Detect which cell encompasses the target text, then output its (X, Y) center coordinate. 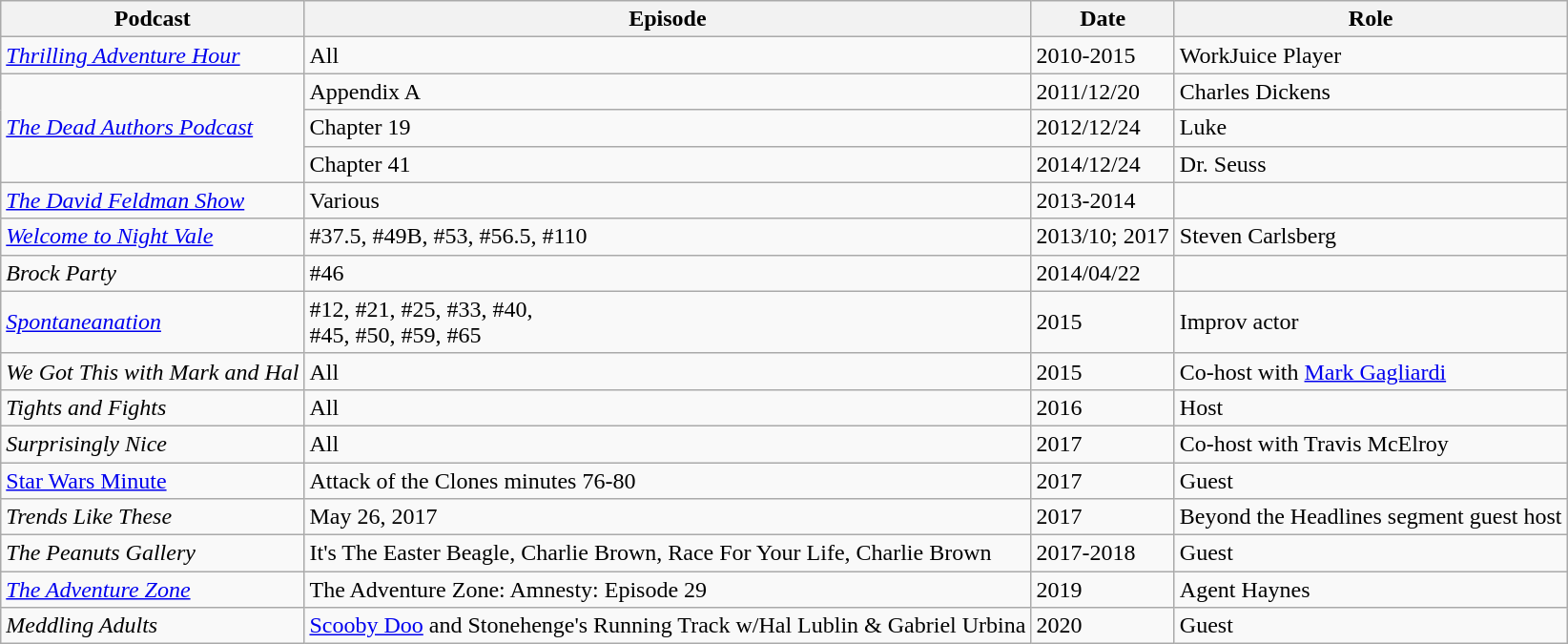
Dr. Seuss (1371, 164)
Welcome to Night Vale (153, 237)
Podcast (153, 19)
Attack of the Clones minutes 76-80 (668, 480)
Co-host with Mark Gagliardi (1371, 371)
Chapter 41 (668, 164)
The Adventure Zone: Amnesty: Episode 29 (668, 590)
2014/12/24 (1103, 164)
Luke (1371, 128)
Spontaneanation (153, 322)
Co-host with Travis McElroy (1371, 444)
2012/12/24 (1103, 128)
2011/12/20 (1103, 92)
Surprisingly Nice (153, 444)
Appendix A (668, 92)
Host (1371, 407)
The Dead Authors Podcast (153, 128)
2019 (1103, 590)
Star Wars Minute (153, 480)
Date (1103, 19)
Scooby Doo and Stonehenge's Running Track w/Hal Lublin & Gabriel Urbina (668, 626)
It's The Easter Beagle, Charlie Brown, Race For Your Life, Charlie Brown (668, 553)
Tights and Fights (153, 407)
Various (668, 200)
Thrilling Adventure Hour (153, 55)
Trends Like These (153, 517)
Episode (668, 19)
Improv actor (1371, 322)
2010-2015 (1103, 55)
The Peanuts Gallery (153, 553)
Charles Dickens (1371, 92)
2020 (1103, 626)
2016 (1103, 407)
#37.5, #49B, #53, #56.5, #110 (668, 237)
Steven Carlsberg (1371, 237)
Beyond the Headlines segment guest host (1371, 517)
2013/10; 2017 (1103, 237)
May 26, 2017 (668, 517)
Role (1371, 19)
#46 (668, 273)
2017-2018 (1103, 553)
2013-2014 (1103, 200)
#12, #21, #25, #33, #40,#45, #50, #59, #65 (668, 322)
We Got This with Mark and Hal (153, 371)
Chapter 19 (668, 128)
Brock Party (153, 273)
Agent Haynes (1371, 590)
Meddling Adults (153, 626)
2014/04/22 (1103, 273)
WorkJuice Player (1371, 55)
The David Feldman Show (153, 200)
The Adventure Zone (153, 590)
